Pinpoint the cell where the given text exists, returning its (x, y) midpoint coordinate. 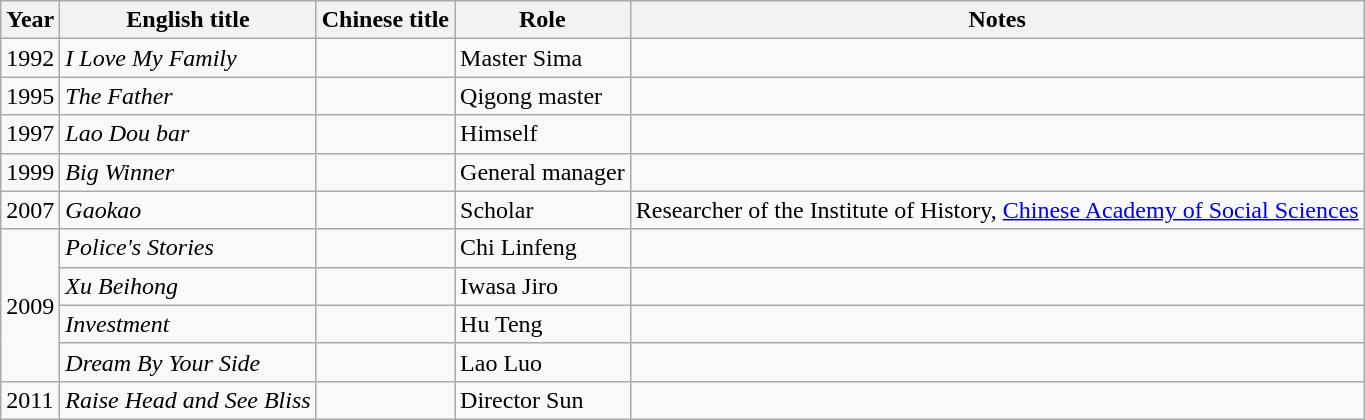
Chi Linfeng (543, 248)
Lao Dou bar (188, 134)
Hu Teng (543, 324)
1992 (30, 58)
Big Winner (188, 172)
Scholar (543, 210)
Director Sun (543, 400)
Chinese title (385, 20)
English title (188, 20)
Xu Beihong (188, 286)
Master Sima (543, 58)
Role (543, 20)
The Father (188, 96)
1995 (30, 96)
2007 (30, 210)
Qigong master (543, 96)
Gaokao (188, 210)
General manager (543, 172)
Police's Stories (188, 248)
1999 (30, 172)
2011 (30, 400)
Himself (543, 134)
1997 (30, 134)
Raise Head and See Bliss (188, 400)
Dream By Your Side (188, 362)
2009 (30, 305)
I Love My Family (188, 58)
Investment (188, 324)
Notes (997, 20)
Iwasa Jiro (543, 286)
Researcher of the Institute of History, Chinese Academy of Social Sciences (997, 210)
Lao Luo (543, 362)
Year (30, 20)
